Provide the [x, y] coordinate of the cell's center where the given text is located.  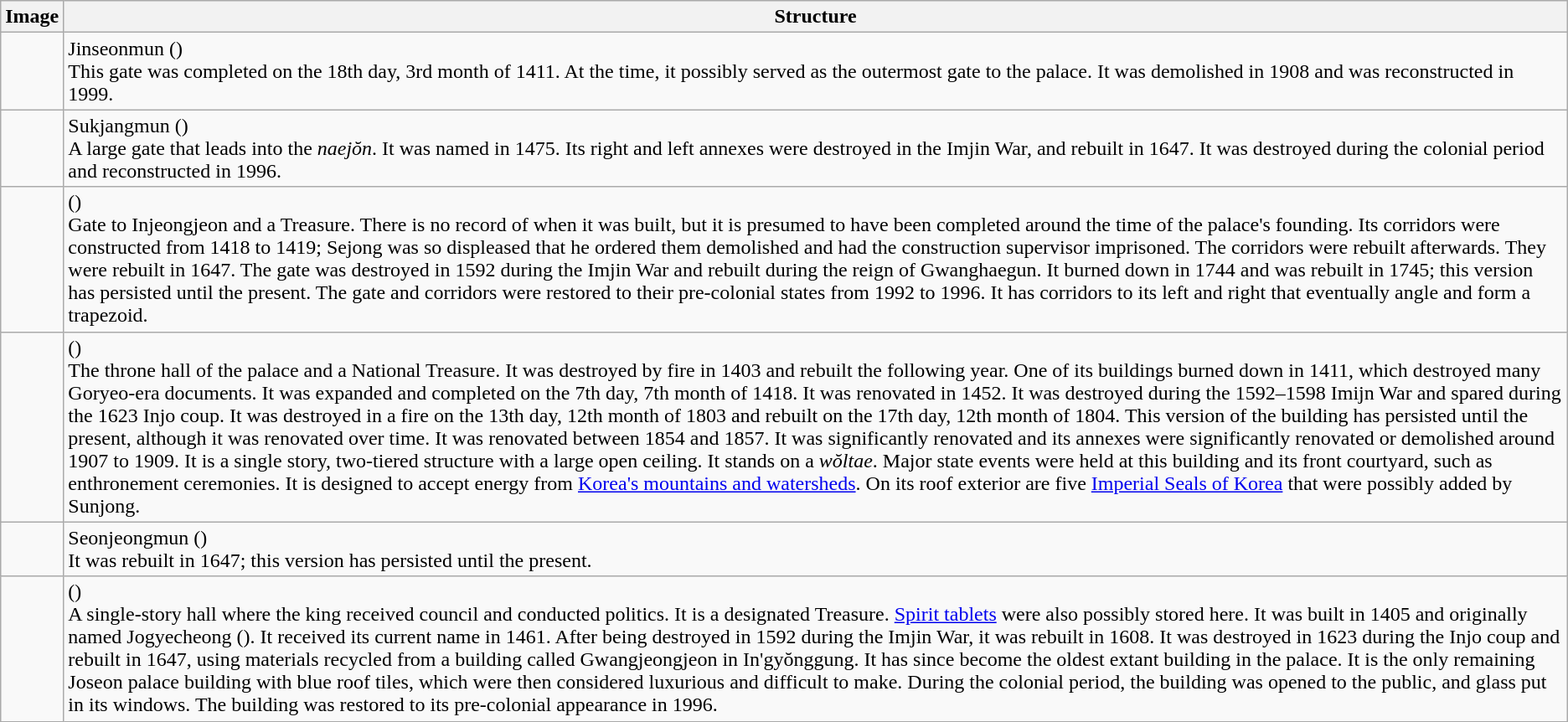
Structure [816, 17]
Image [32, 17]
Seonjeongmun ()It was rebuilt in 1647; this version has persisted until the present. [816, 549]
